Capture the cell that displays the provided text and extract its [X, Y] central coordinate. 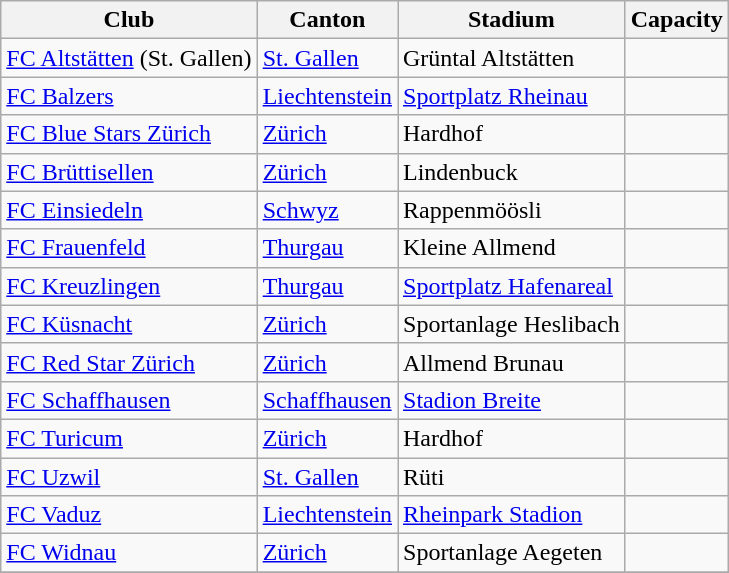
Lindenbuck [512, 172]
Stadion Breite [512, 400]
FC Uzwil [129, 477]
FC Blue Stars Zürich [129, 134]
Grüntal Altstätten [512, 58]
FC Widnau [129, 553]
FC Altstätten (St. Gallen) [129, 58]
Sportplatz Rheinau [512, 96]
FC Red Star Zürich [129, 362]
FC Turicum [129, 438]
Rüti [512, 477]
Rheinpark Stadion [512, 515]
FC Einsiedeln [129, 210]
Allmend Brunau [512, 362]
FC Schaffhausen [129, 400]
FC Kreuzlingen [129, 286]
Capacity [676, 20]
Rappenmöösli [512, 210]
FC Küsnacht [129, 324]
Sportanlage Aegeten [512, 553]
Sportanlage Heslibach [512, 324]
Schaffhausen [327, 400]
FC Brüttisellen [129, 172]
FC Vaduz [129, 515]
Sportplatz Hafenareal [512, 286]
FC Balzers [129, 96]
Schwyz [327, 210]
Club [129, 20]
FC Frauenfeld [129, 248]
Kleine Allmend [512, 248]
Canton [327, 20]
Stadium [512, 20]
